Scan for the cell matching the given text and deliver its [x, y] coordinate at center. 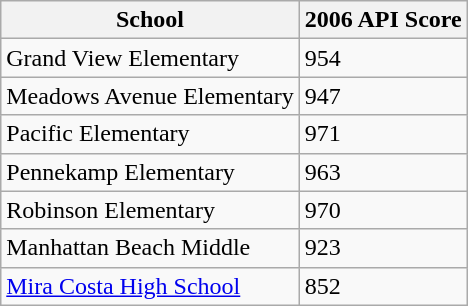
Meadows Avenue Elementary [150, 96]
954 [383, 58]
Pacific Elementary [150, 134]
Robinson Elementary [150, 210]
2006 API Score [383, 20]
923 [383, 248]
963 [383, 172]
Pennekamp Elementary [150, 172]
School [150, 20]
Manhattan Beach Middle [150, 248]
947 [383, 96]
971 [383, 134]
970 [383, 210]
852 [383, 286]
Grand View Elementary [150, 58]
Mira Costa High School [150, 286]
